Search for the cell housing the specified text and yield its [x, y] center coordinate. 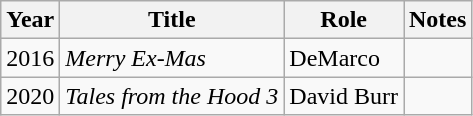
Merry Ex-Mas [172, 58]
Year [30, 20]
David Burr [344, 96]
Role [344, 20]
Tales from the Hood 3 [172, 96]
2016 [30, 58]
2020 [30, 96]
DeMarco [344, 58]
Notes [438, 20]
Title [172, 20]
